Pinpoint the cell where the given text exists, returning its (X, Y) midpoint coordinate. 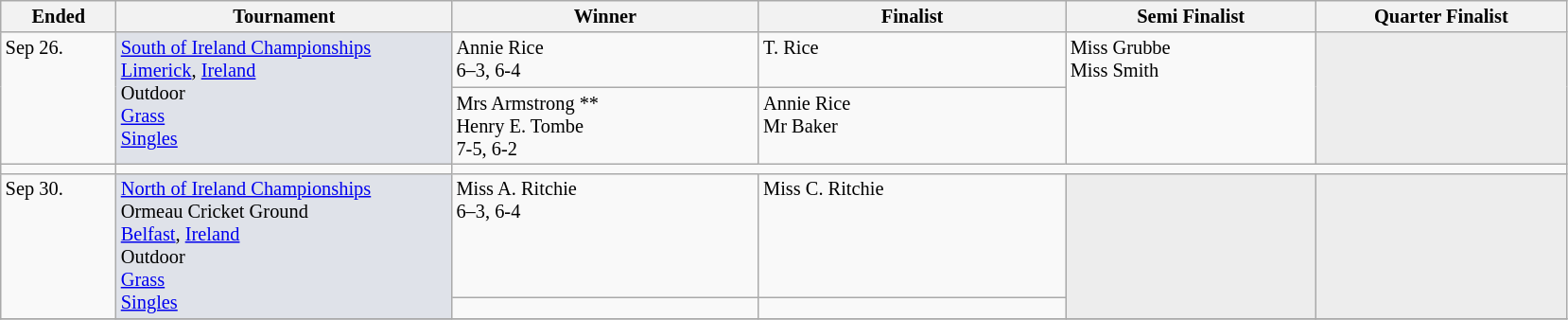
Miss Grubbe Miss Smith (1192, 98)
Miss C. Ritchie (912, 236)
Ended (59, 16)
Annie Rice 6–3, 6-4 (605, 60)
Mrs Armstrong ** Henry E. Tombe7-5, 6-2 (605, 126)
Finalist (912, 16)
North of Ireland ChampionshipsOrmeau Cricket GroundBelfast, IrelandOutdoorGrassSingles (284, 246)
Semi Finalist (1192, 16)
Sep 30. (59, 246)
Quarter Finalist (1441, 16)
Sep 26. (59, 98)
Tournament (284, 16)
Annie Rice Mr Baker (912, 126)
T. Rice (912, 60)
South of Ireland ChampionshipsLimerick, IrelandOutdoorGrassSingles (284, 98)
Miss A. Ritchie 6–3, 6-4 (605, 236)
Winner (605, 16)
